Output the (x, y) coordinate of the center of the cell containing the given text.  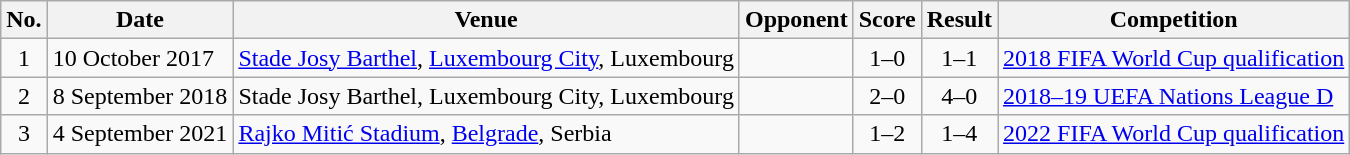
2–0 (887, 96)
2 (24, 96)
1–0 (887, 58)
No. (24, 20)
1–2 (887, 134)
Rajko Mitić Stadium, Belgrade, Serbia (486, 134)
1–1 (959, 58)
1 (24, 58)
Result (959, 20)
10 October 2017 (140, 58)
Opponent (796, 20)
4–0 (959, 96)
2018 FIFA World Cup qualification (1174, 58)
4 September 2021 (140, 134)
Venue (486, 20)
Date (140, 20)
8 September 2018 (140, 96)
Score (887, 20)
Competition (1174, 20)
2018–19 UEFA Nations League D (1174, 96)
2022 FIFA World Cup qualification (1174, 134)
1–4 (959, 134)
3 (24, 134)
